Detect which cell encompasses the target text, then output its [x, y] center coordinate. 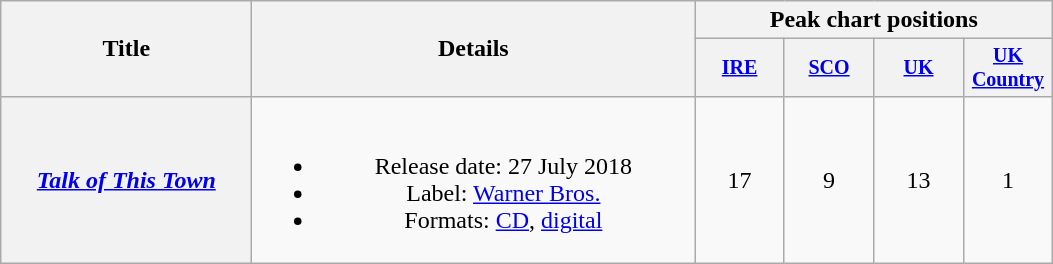
9 [828, 180]
UK [918, 68]
Peak chart positions [874, 20]
Details [474, 49]
UK Country [1008, 68]
Release date: 27 July 2018 Label: Warner Bros.Formats: CD, digital [474, 180]
SCO [828, 68]
Talk of This Town [126, 180]
Title [126, 49]
13 [918, 180]
1 [1008, 180]
IRE [740, 68]
17 [740, 180]
